Find where the given text appears and provide that cell's center as (X, Y) coordinate. 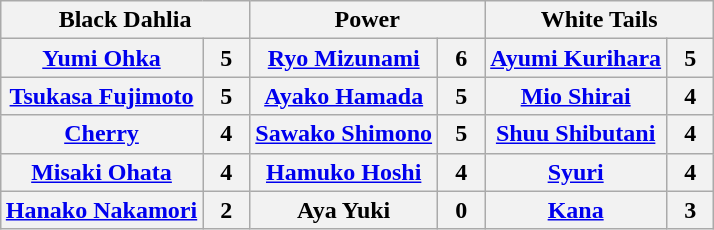
Cherry (101, 134)
Syuri (576, 172)
Shuu Shibutani (576, 134)
Ayumi Kurihara (576, 58)
Tsukasa Fujimoto (101, 96)
Black Dahlia (124, 20)
Kana (576, 210)
Hamuko Hoshi (344, 172)
Misaki Ohata (101, 172)
Ryo Mizunami (344, 58)
2 (226, 210)
Ayako Hamada (344, 96)
0 (462, 210)
Aya Yuki (344, 210)
Hanako Nakamori (101, 210)
Yumi Ohka (101, 58)
6 (462, 58)
Mio Shirai (576, 96)
Sawako Shimono (344, 134)
White Tails (600, 20)
Power (368, 20)
3 (690, 210)
